Provide the (X, Y) coordinate of the cell's center where the given text is located.  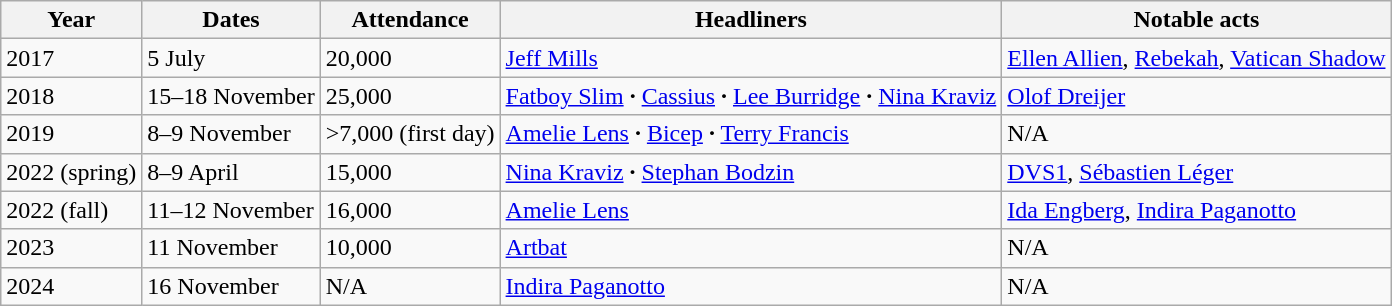
Year (72, 20)
15–18 November (231, 96)
Attendance (410, 20)
2023 (72, 248)
2018 (72, 96)
2019 (72, 134)
Nina Kraviz · Stephan Bodzin (751, 172)
10,000 (410, 248)
11 November (231, 248)
Dates (231, 20)
Fatboy Slim · Cassius · Lee Burridge · Nina Kraviz (751, 96)
Notable acts (1196, 20)
11–12 November (231, 210)
5 July (231, 58)
8–9 April (231, 172)
Ida Engberg, Indira Paganotto (1196, 210)
Ellen Allien, Rebekah, Vatican Shadow (1196, 58)
8–9 November (231, 134)
Jeff Mills (751, 58)
>7,000 (first day) (410, 134)
16,000 (410, 210)
15,000 (410, 172)
Olof Dreijer (1196, 96)
16 November (231, 286)
2024 (72, 286)
Amelie Lens (751, 210)
2022 (fall) (72, 210)
Artbat (751, 248)
2017 (72, 58)
Headliners (751, 20)
Amelie Lens · Bicep · Terry Francis (751, 134)
DVS1, Sébastien Léger (1196, 172)
2022 (spring) (72, 172)
Indira Paganotto (751, 286)
25,000 (410, 96)
20,000 (410, 58)
